Return (x, y) of the center of cell containing provided text 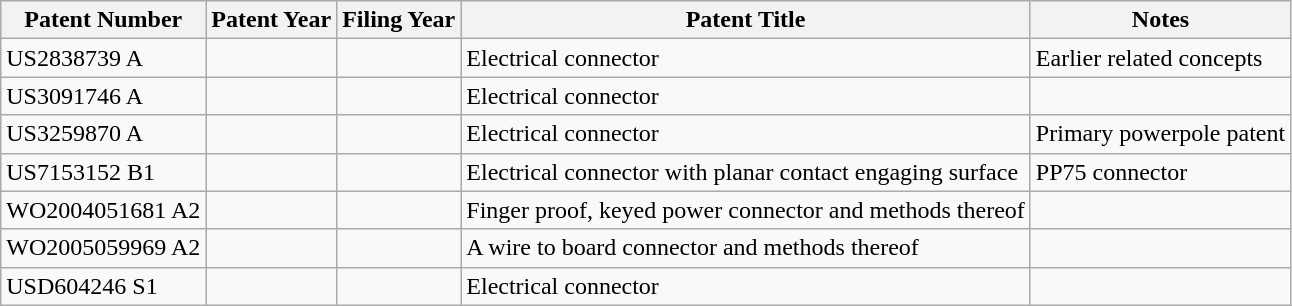
Patent Title (746, 20)
Earlier related concepts (1160, 58)
Primary powerpole patent (1160, 134)
USD604246 S1 (104, 286)
US7153152 B1 (104, 172)
WO2005059969 A2 (104, 248)
Notes (1160, 20)
US2838739 A (104, 58)
US3091746 A (104, 96)
PP75 connector (1160, 172)
WO2004051681 A2 (104, 210)
A wire to board connector and methods thereof (746, 248)
Patent Number (104, 20)
US3259870 A (104, 134)
Filing Year (399, 20)
Electrical connector with planar contact engaging surface (746, 172)
Patent Year (272, 20)
Finger proof, keyed power connector and methods thereof (746, 210)
